Capture the cell that displays the provided text and extract its (X, Y) central coordinate. 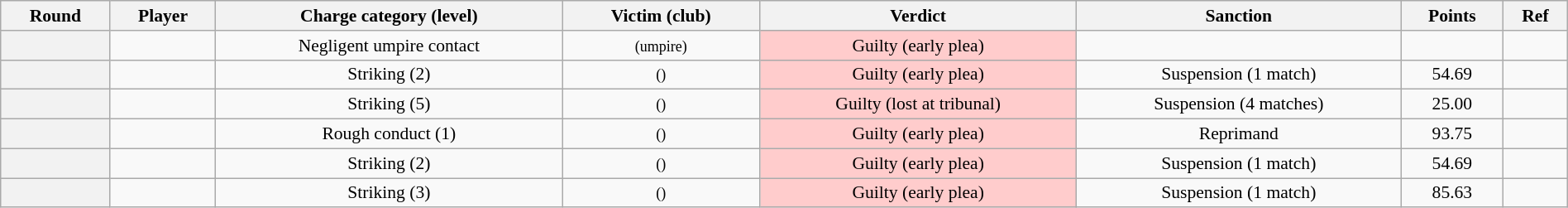
Round (55, 16)
Sanction (1239, 16)
Charge category (level) (389, 16)
Guilty (lost at tribunal) (918, 104)
Verdict (918, 16)
Victim (club) (662, 16)
Striking (5) (389, 104)
25.00 (1452, 104)
93.75 (1452, 134)
85.63 (1452, 193)
Suspension (4 matches) (1239, 104)
Points (1452, 16)
(umpire) (662, 46)
Rough conduct (1) (389, 134)
Ref (1536, 16)
Negligent umpire contact (389, 46)
Striking (3) (389, 193)
Player (163, 16)
Reprimand (1239, 134)
